From the cell containing the given text, extract its center point as [X, Y] coordinate. 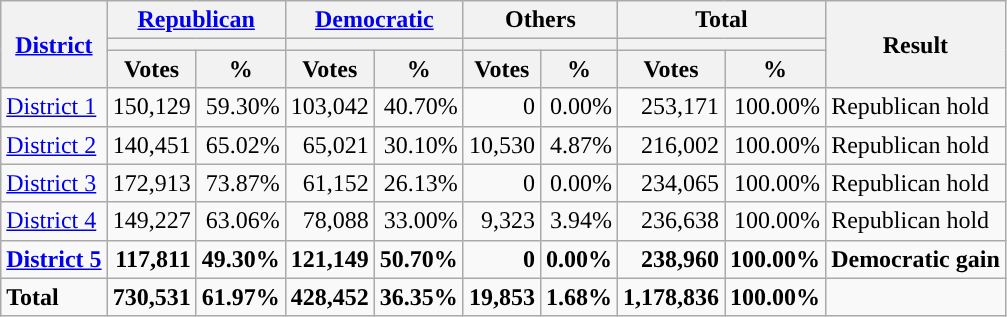
140,451 [152, 145]
172,913 [152, 183]
236,638 [670, 221]
Democratic [374, 20]
District [54, 44]
78,088 [330, 221]
District 4 [54, 221]
1,178,836 [670, 297]
19,853 [502, 297]
65.02% [240, 145]
26.13% [418, 183]
253,171 [670, 107]
61,152 [330, 183]
149,227 [152, 221]
1.68% [578, 297]
30.10% [418, 145]
50.70% [418, 259]
730,531 [152, 297]
121,149 [330, 259]
428,452 [330, 297]
63.06% [240, 221]
33.00% [418, 221]
61.97% [240, 297]
65,021 [330, 145]
216,002 [670, 145]
238,960 [670, 259]
District 2 [54, 145]
59.30% [240, 107]
234,065 [670, 183]
District 1 [54, 107]
3.94% [578, 221]
150,129 [152, 107]
9,323 [502, 221]
Republican [196, 20]
103,042 [330, 107]
District 3 [54, 183]
40.70% [418, 107]
District 5 [54, 259]
Others [540, 20]
Democratic gain [916, 259]
73.87% [240, 183]
Result [916, 44]
49.30% [240, 259]
36.35% [418, 297]
117,811 [152, 259]
10,530 [502, 145]
4.87% [578, 145]
